Search for the cell housing the specified text and yield its (X, Y) center coordinate. 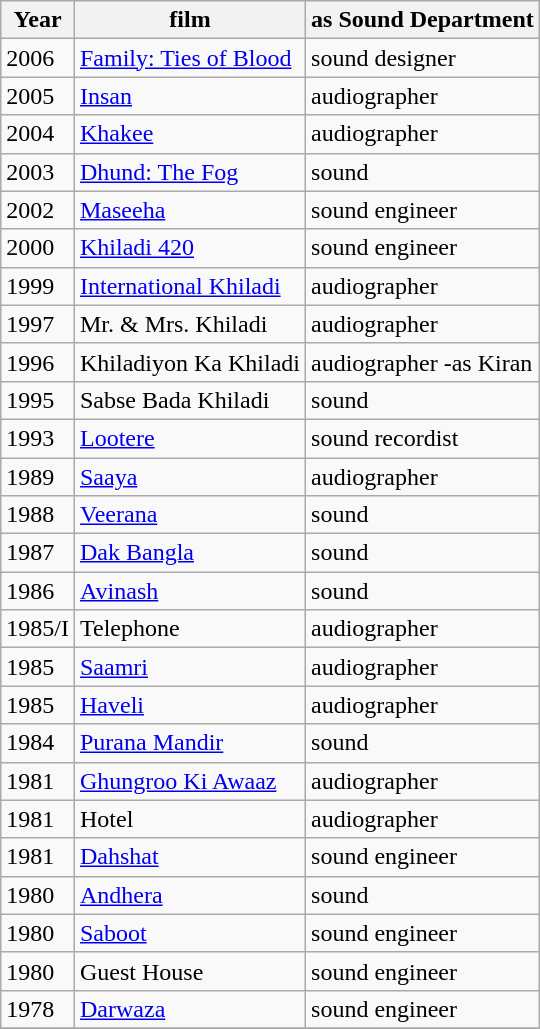
Dahshat (190, 857)
sound recordist (423, 438)
Saamri (190, 667)
Khiladi 420 (190, 248)
Year (38, 20)
Dhund: The Fog (190, 172)
1987 (38, 553)
1996 (38, 362)
Haveli (190, 705)
2000 (38, 248)
Family: Ties of Blood (190, 58)
1988 (38, 515)
2002 (38, 210)
1978 (38, 1009)
sound designer (423, 58)
Lootere (190, 438)
2006 (38, 58)
Avinash (190, 591)
Khakee (190, 134)
1997 (38, 324)
Guest House (190, 971)
Khiladiyon Ka Khiladi (190, 362)
1984 (38, 743)
2003 (38, 172)
Hotel (190, 819)
as Sound Department (423, 20)
1986 (38, 591)
Telephone (190, 629)
Maseeha (190, 210)
Saaya (190, 477)
1985/I (38, 629)
1995 (38, 400)
Darwaza (190, 1009)
Mr. & Mrs. Khiladi (190, 324)
Saboot (190, 933)
2004 (38, 134)
2005 (38, 96)
audiographer -as Kiran (423, 362)
1999 (38, 286)
Dak Bangla (190, 553)
1989 (38, 477)
Andhera (190, 895)
Purana Mandir (190, 743)
Ghungroo Ki Awaaz (190, 781)
film (190, 20)
Veerana (190, 515)
Insan (190, 96)
1993 (38, 438)
International Khiladi (190, 286)
Sabse Bada Khiladi (190, 400)
